Detect which cell encompasses the target text, then output its [x, y] center coordinate. 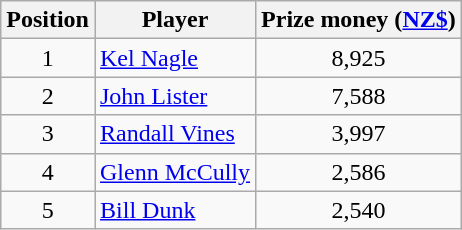
4 [48, 172]
5 [48, 210]
3,997 [359, 134]
2 [48, 96]
2,586 [359, 172]
Position [48, 20]
3 [48, 134]
Prize money (NZ$) [359, 20]
Player [174, 20]
8,925 [359, 58]
Randall Vines [174, 134]
Kel Nagle [174, 58]
2,540 [359, 210]
1 [48, 58]
Bill Dunk [174, 210]
7,588 [359, 96]
John Lister [174, 96]
Glenn McCully [174, 172]
